Pinpoint the cell where the given text exists, returning its (X, Y) midpoint coordinate. 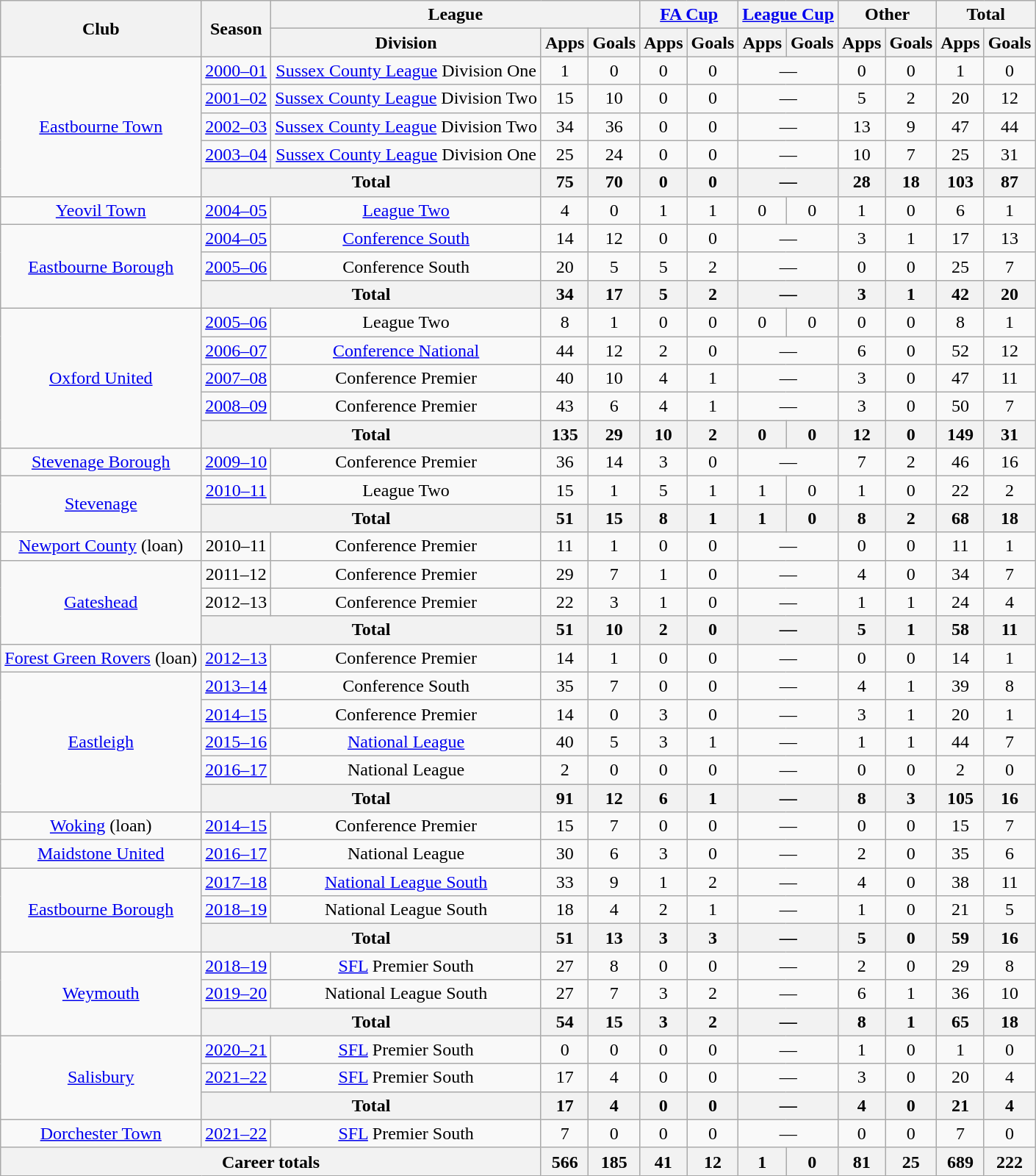
42 (960, 294)
38 (960, 882)
Stevenage (101, 504)
43 (564, 406)
2013–14 (237, 686)
Newport County (loan) (101, 546)
28 (862, 182)
75 (564, 182)
2003–04 (237, 154)
Conference National (406, 351)
League (456, 15)
2020–21 (237, 1050)
149 (960, 434)
30 (564, 854)
2006–07 (237, 351)
566 (564, 1161)
2011–12 (237, 574)
135 (564, 434)
54 (564, 1022)
39 (960, 686)
Weymouth (101, 994)
Division (406, 43)
Eastbourne Town (101, 126)
Dorchester Town (101, 1133)
103 (960, 182)
81 (862, 1161)
2007–08 (237, 379)
689 (960, 1161)
65 (960, 1022)
70 (614, 182)
Stevenage Borough (101, 462)
105 (960, 797)
Yeovil Town (101, 210)
Career totals (271, 1161)
Other (888, 15)
2015–16 (237, 742)
52 (960, 351)
2001–02 (237, 98)
2000–01 (237, 71)
91 (564, 797)
50 (960, 406)
Forest Green Rovers (loan) (101, 658)
Salisbury (101, 1078)
2017–18 (237, 882)
League Cup (788, 15)
58 (960, 630)
Club (101, 29)
59 (960, 938)
Maidstone United (101, 854)
41 (663, 1161)
222 (1010, 1161)
Woking (loan) (101, 826)
Season (237, 29)
87 (1010, 182)
Oxford United (101, 378)
68 (960, 518)
46 (960, 462)
Gateshead (101, 602)
FA Cup (689, 15)
2002–03 (237, 126)
33 (564, 882)
185 (614, 1161)
2019–20 (237, 994)
2008–09 (237, 406)
Eastleigh (101, 742)
2009–10 (237, 462)
